Provide the [x, y] coordinate of the cell's center where the given text is located.  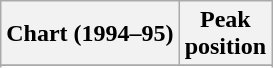
Chart (1994–95) [90, 34]
Peakposition [225, 34]
